Identify which cell holds the provided text, then report its [x, y] central coordinate. 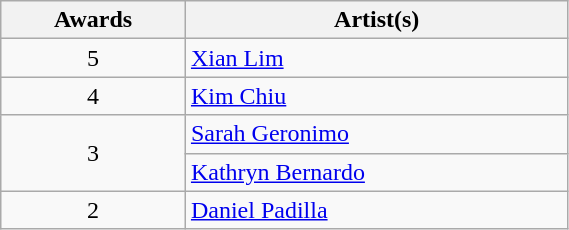
Awards [94, 20]
5 [94, 58]
Artist(s) [376, 20]
Xian Lim [376, 58]
2 [94, 210]
Kathryn Bernardo [376, 172]
Sarah Geronimo [376, 134]
Kim Chiu [376, 96]
4 [94, 96]
Daniel Padilla [376, 210]
3 [94, 153]
